Extract the [x, y] coordinate from the center of the cell holding the provided text.  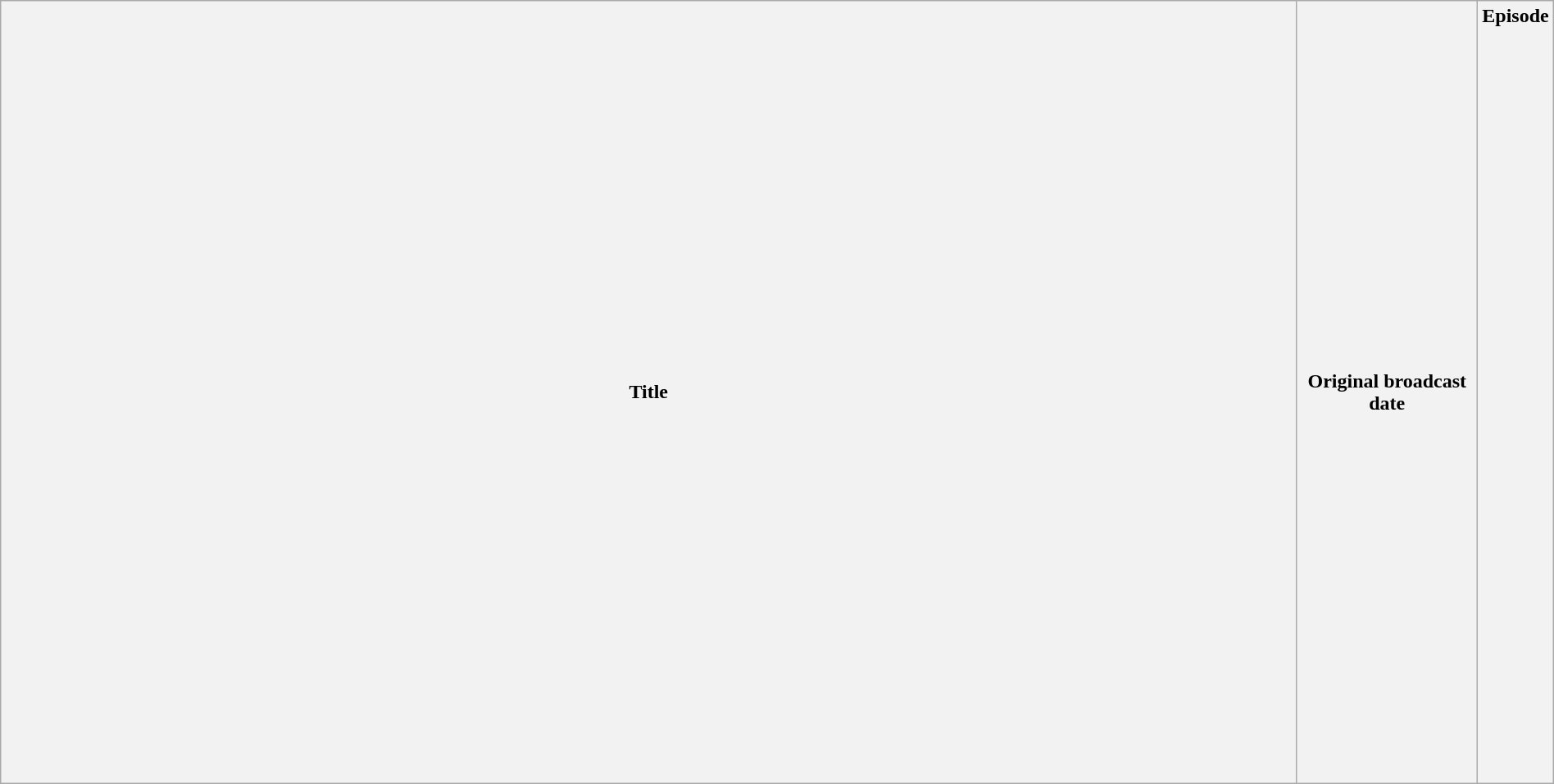
Episode [1515, 392]
Original broadcast date [1387, 392]
Title [649, 392]
